Extract the (x, y) coordinate from the center of the cell holding the provided text.  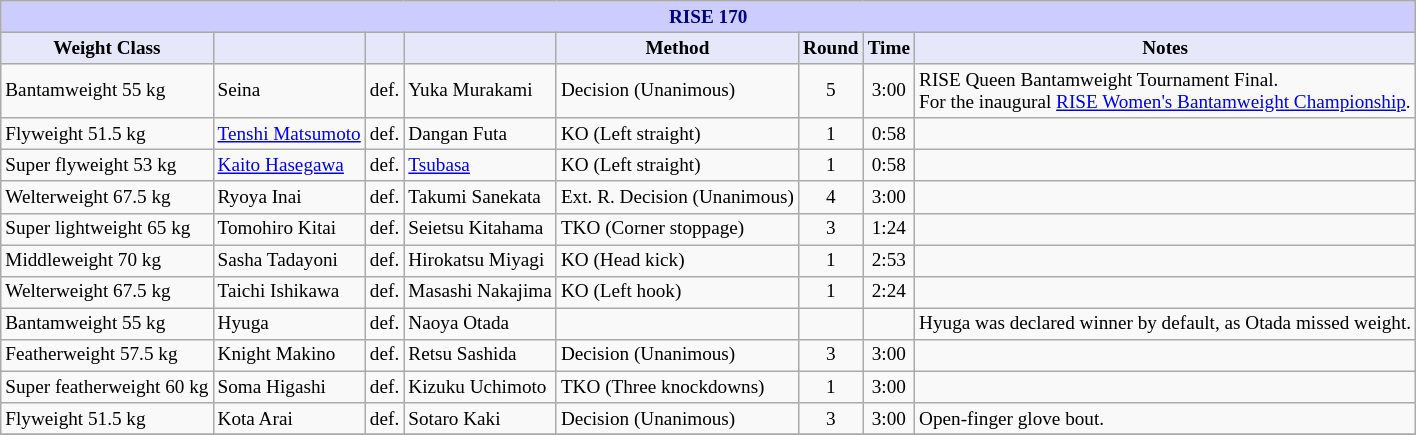
5 (830, 91)
Sasha Tadayoni (289, 261)
KO (Left hook) (677, 292)
Seietsu Kitahama (480, 229)
Time (888, 48)
2:24 (888, 292)
1:24 (888, 229)
Hyuga was declared winner by default, as Otada missed weight. (1166, 324)
Tenshi Matsumoto (289, 134)
Yuka Murakami (480, 91)
Tsubasa (480, 166)
Takumi Sanekata (480, 197)
RISE 170 (708, 17)
Open-finger glove bout. (1166, 419)
Super flyweight 53 kg (107, 166)
Taichi Ishikawa (289, 292)
Knight Makino (289, 355)
Ext. R. Decision (Unanimous) (677, 197)
Sotaro Kaki (480, 419)
Seina (289, 91)
Dangan Futa (480, 134)
2:53 (888, 261)
TKO (Three knockdowns) (677, 387)
Hyuga (289, 324)
Kaito Hasegawa (289, 166)
Masashi Nakajima (480, 292)
4 (830, 197)
Featherweight 57.5 kg (107, 355)
RISE Queen Bantamweight Tournament Final. For the inaugural RISE Women's Bantamweight Championship. (1166, 91)
Naoya Otada (480, 324)
Tomohiro Kitai (289, 229)
Retsu Sashida (480, 355)
Middleweight 70 kg (107, 261)
Notes (1166, 48)
Round (830, 48)
Method (677, 48)
KO (Head kick) (677, 261)
Super lightweight 65 kg (107, 229)
Super featherweight 60 kg (107, 387)
Soma Higashi (289, 387)
Hirokatsu Miyagi (480, 261)
Ryoya Inai (289, 197)
Weight Class (107, 48)
Kizuku Uchimoto (480, 387)
Kota Arai (289, 419)
TKO (Corner stoppage) (677, 229)
